Locate the cell with the specified text and output its (x, y) center coordinate. 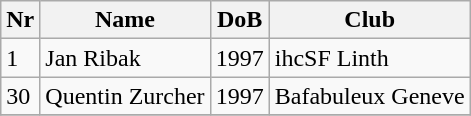
ihcSF Linth (370, 58)
Name (125, 20)
Bafabuleux Geneve (370, 96)
DoB (240, 20)
Club (370, 20)
1 (20, 58)
Jan Ribak (125, 58)
Nr (20, 20)
30 (20, 96)
Quentin Zurcher (125, 96)
